Capture the cell that displays the provided text and extract its (x, y) central coordinate. 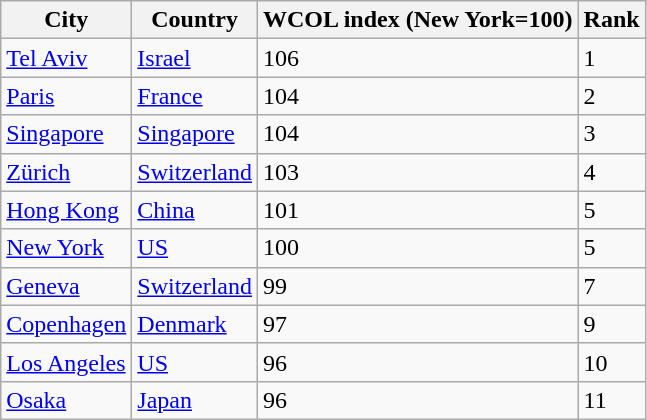
Los Angeles (66, 362)
9 (612, 324)
China (195, 210)
Geneva (66, 286)
10 (612, 362)
New York (66, 248)
City (66, 20)
Israel (195, 58)
Copenhagen (66, 324)
7 (612, 286)
101 (418, 210)
11 (612, 400)
103 (418, 172)
100 (418, 248)
1 (612, 58)
Zürich (66, 172)
Country (195, 20)
97 (418, 324)
France (195, 96)
WCOL index (New York=100) (418, 20)
Tel Aviv (66, 58)
Hong Kong (66, 210)
106 (418, 58)
Osaka (66, 400)
Japan (195, 400)
3 (612, 134)
Paris (66, 96)
2 (612, 96)
99 (418, 286)
Denmark (195, 324)
4 (612, 172)
Rank (612, 20)
